Extract the (x, y) coordinate from the center of the cell holding the provided text.  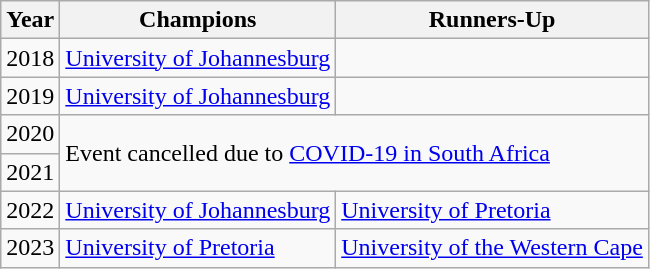
2018 (30, 58)
Event cancelled due to COVID-19 in South Africa (354, 153)
2021 (30, 172)
University of the Western Cape (492, 248)
Runners-Up (492, 20)
2023 (30, 248)
Year (30, 20)
2020 (30, 134)
2022 (30, 210)
2019 (30, 96)
Champions (198, 20)
